Find where the given text appears and provide that cell's center as (x, y) coordinate. 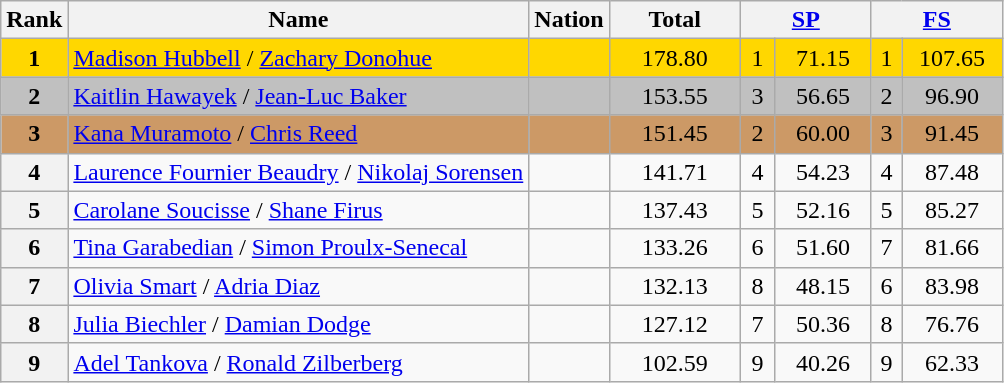
81.66 (952, 248)
40.26 (824, 362)
107.65 (952, 58)
56.65 (824, 96)
141.71 (674, 172)
SP (806, 20)
85.27 (952, 210)
Carolane Soucisse / Shane Firus (298, 210)
Madison Hubbell / Zachary Donohue (298, 58)
Total (674, 20)
Kana Muramoto / Chris Reed (298, 134)
54.23 (824, 172)
Nation (569, 20)
Olivia Smart / Adria Diaz (298, 286)
62.33 (952, 362)
Name (298, 20)
Adel Tankova / Ronald Zilberberg (298, 362)
52.16 (824, 210)
Rank (34, 20)
60.00 (824, 134)
91.45 (952, 134)
87.48 (952, 172)
71.15 (824, 58)
153.55 (674, 96)
102.59 (674, 362)
132.13 (674, 286)
133.26 (674, 248)
Tina Garabedian / Simon Proulx-Senecal (298, 248)
127.12 (674, 324)
137.43 (674, 210)
83.98 (952, 286)
48.15 (824, 286)
FS (936, 20)
76.76 (952, 324)
151.45 (674, 134)
Laurence Fournier Beaudry / Nikolaj Sorensen (298, 172)
Kaitlin Hawayek / Jean-Luc Baker (298, 96)
51.60 (824, 248)
178.80 (674, 58)
50.36 (824, 324)
96.90 (952, 96)
Julia Biechler / Damian Dodge (298, 324)
